From the cell containing the given text, extract its center point as (X, Y) coordinate. 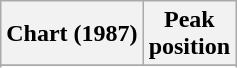
Peakposition (189, 34)
Chart (1987) (72, 34)
